Provide the (X, Y) coordinate of the cell's center where the given text is located.  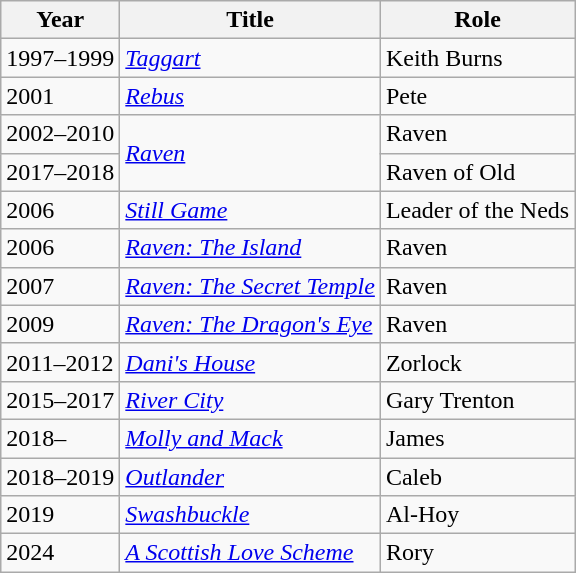
1997–1999 (60, 58)
2018– (60, 438)
A Scottish Love Scheme (250, 553)
Rebus (250, 96)
Raven: The Dragon's Eye (250, 324)
2019 (60, 515)
Year (60, 20)
Outlander (250, 477)
2017–2018 (60, 172)
Molly and Mack (250, 438)
Caleb (477, 477)
James (477, 438)
Pete (477, 96)
2018–2019 (60, 477)
2001 (60, 96)
Rory (477, 553)
Al-Hoy (477, 515)
River City (250, 400)
2007 (60, 286)
Still Game (250, 210)
Keith Burns (477, 58)
Dani's House (250, 362)
Gary Trenton (477, 400)
2024 (60, 553)
2015–2017 (60, 400)
2011–2012 (60, 362)
Raven of Old (477, 172)
Swashbuckle (250, 515)
2002–2010 (60, 134)
Leader of the Neds (477, 210)
Zorlock (477, 362)
Role (477, 20)
Title (250, 20)
Taggart (250, 58)
Raven: The Island (250, 248)
2009 (60, 324)
Raven: The Secret Temple (250, 286)
